Capture the cell that displays the provided text and extract its (x, y) central coordinate. 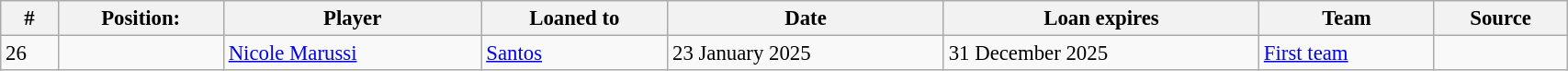
Santos (575, 53)
Position: (141, 18)
Source (1500, 18)
Nicole Marussi (353, 53)
Player (353, 18)
Loan expires (1100, 18)
26 (29, 53)
Loaned to (575, 18)
Team (1347, 18)
Date (807, 18)
# (29, 18)
31 December 2025 (1100, 53)
First team (1347, 53)
23 January 2025 (807, 53)
